Extract the (x, y) coordinate from the center of the cell holding the provided text.  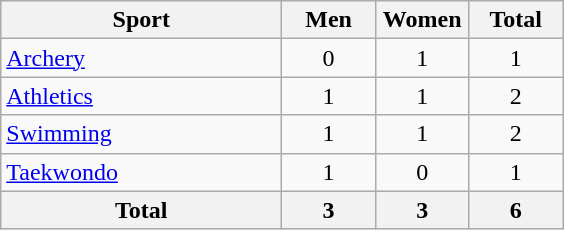
Archery (142, 58)
Men (329, 20)
Taekwondo (142, 172)
Women (422, 20)
Athletics (142, 96)
6 (516, 210)
Sport (142, 20)
Swimming (142, 134)
